Capture the cell that displays the provided text and extract its [X, Y] central coordinate. 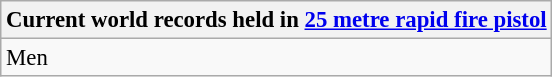
Men [276, 58]
Current world records held in 25 metre rapid fire pistol [276, 20]
